For the text-containing cell, return its midpoint in [x, y] coordinate format. 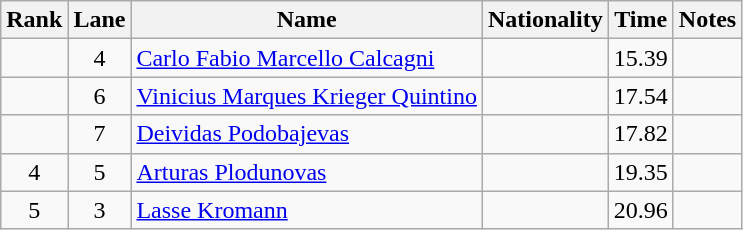
6 [100, 96]
3 [100, 210]
Notes [707, 20]
7 [100, 134]
Vinicius Marques Krieger Quintino [307, 96]
17.82 [640, 134]
20.96 [640, 210]
Name [307, 20]
Time [640, 20]
Deividas Podobajevas [307, 134]
Lane [100, 20]
19.35 [640, 172]
Rank [34, 20]
17.54 [640, 96]
Lasse Kromann [307, 210]
Carlo Fabio Marcello Calcagni [307, 58]
Arturas Plodunovas [307, 172]
15.39 [640, 58]
Nationality [545, 20]
